Return the [x, y] coordinate for the center point of the cell that contains the specified text.  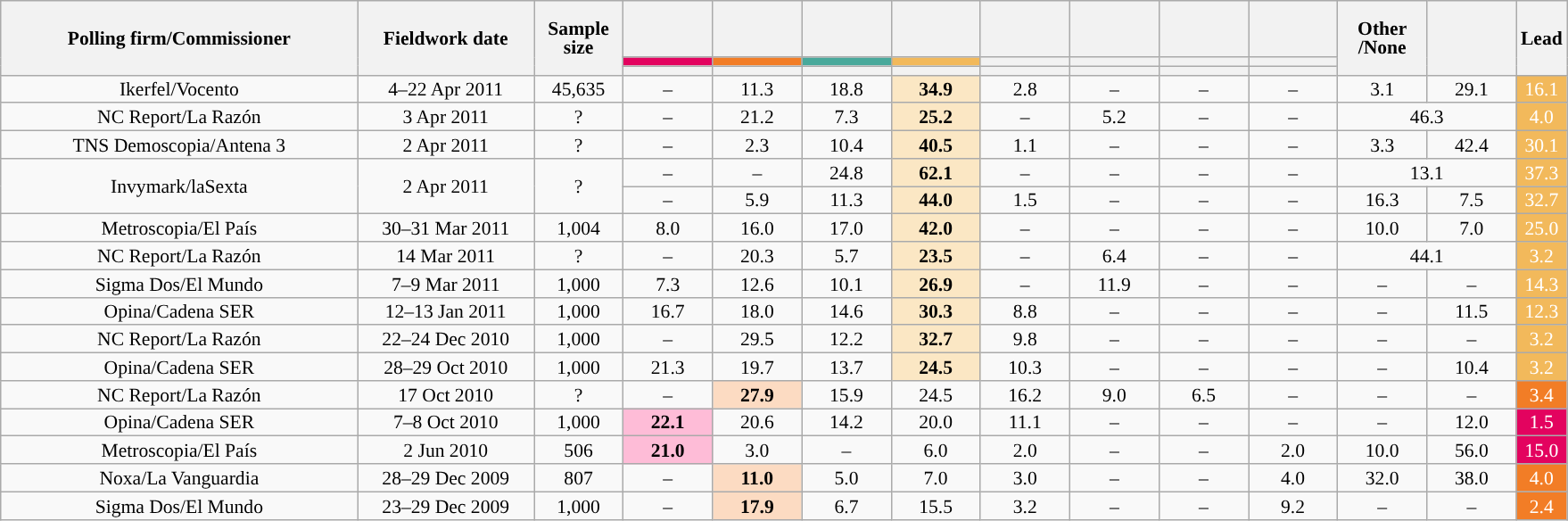
20.0 [936, 423]
9.0 [1114, 394]
16.3 [1382, 200]
45,635 [578, 89]
21.3 [668, 368]
42.4 [1472, 145]
16.0 [757, 228]
15.5 [936, 505]
62.1 [936, 173]
21.2 [757, 118]
11.0 [757, 478]
2.4 [1541, 505]
20.3 [757, 255]
506 [578, 450]
3.4 [1541, 394]
Polling firm/Commissioner [179, 37]
16.1 [1541, 89]
2 Jun 2010 [446, 450]
19.7 [757, 368]
Fieldwork date [446, 37]
13.7 [846, 368]
14.2 [846, 423]
12.3 [1541, 310]
29.5 [757, 339]
8.0 [668, 228]
10.1 [846, 284]
7–9 Mar 2011 [446, 284]
30–31 Mar 2011 [446, 228]
13.1 [1427, 173]
Ikerfel/Vocento [179, 89]
TNS Demoscopia/Antena 3 [179, 145]
22.1 [668, 423]
14.3 [1541, 284]
7–8 Oct 2010 [446, 423]
5.0 [846, 478]
17.9 [757, 505]
56.0 [1472, 450]
16.7 [668, 310]
32.0 [1382, 478]
Lead [1541, 37]
42.0 [936, 228]
12.6 [757, 284]
9.2 [1293, 505]
1,004 [578, 228]
8.8 [1025, 310]
11.1 [1025, 423]
Noxa/La Vanguardia [179, 478]
Sample size [578, 37]
46.3 [1427, 118]
6.7 [846, 505]
Invymark/laSexta [179, 186]
12.2 [846, 339]
37.3 [1541, 173]
28–29 Dec 2009 [446, 478]
11.5 [1472, 310]
5.2 [1114, 118]
15.0 [1541, 450]
7.5 [1472, 200]
14.6 [846, 310]
18.8 [846, 89]
25.0 [1541, 228]
34.9 [936, 89]
29.1 [1472, 89]
3.3 [1382, 145]
Other/None [1382, 37]
6.4 [1114, 255]
23–29 Dec 2009 [446, 505]
25.2 [936, 118]
16.2 [1025, 394]
3.1 [1382, 89]
18.0 [757, 310]
44.0 [936, 200]
4–22 Apr 2011 [446, 89]
5.9 [757, 200]
23.5 [936, 255]
1.1 [1025, 145]
38.0 [1472, 478]
12–13 Jan 2011 [446, 310]
22–24 Dec 2010 [446, 339]
17 Oct 2010 [446, 394]
30.1 [1541, 145]
26.9 [936, 284]
9.8 [1025, 339]
14 Mar 2011 [446, 255]
40.5 [936, 145]
6.5 [1203, 394]
10.3 [1025, 368]
3 Apr 2011 [446, 118]
6.0 [936, 450]
2.8 [1025, 89]
17.0 [846, 228]
24.8 [846, 173]
20.6 [757, 423]
30.3 [936, 310]
28–29 Oct 2010 [446, 368]
2.3 [757, 145]
15.9 [846, 394]
11.9 [1114, 284]
21.0 [668, 450]
44.1 [1427, 255]
27.9 [757, 394]
12.0 [1472, 423]
807 [578, 478]
5.7 [846, 255]
